Capture the cell that displays the provided text and extract its (X, Y) central coordinate. 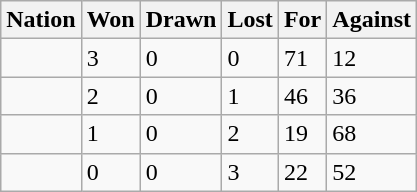
Drawn (181, 20)
52 (372, 172)
For (302, 20)
46 (302, 96)
Lost (250, 20)
12 (372, 58)
36 (372, 96)
Against (372, 20)
Nation (41, 20)
71 (302, 58)
19 (302, 134)
Won (110, 20)
68 (372, 134)
22 (302, 172)
